Scan for the cell matching the given text and deliver its [X, Y] coordinate at center. 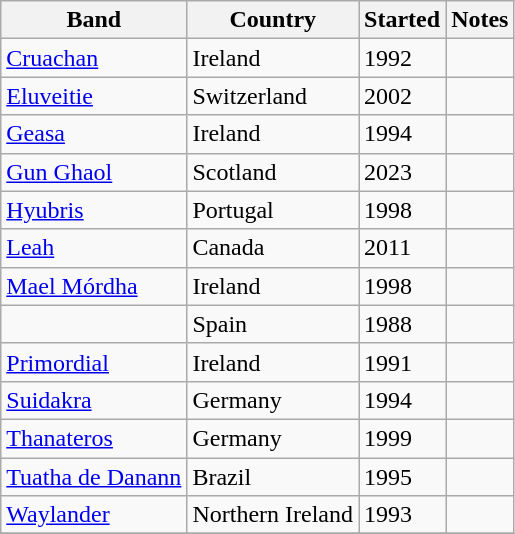
Tuatha de Danann [94, 477]
Waylander [94, 515]
1993 [402, 515]
2011 [402, 248]
Band [94, 20]
1999 [402, 438]
Switzerland [273, 96]
Cruachan [94, 58]
Mael Mórdha [94, 286]
Notes [480, 20]
Country [273, 20]
1988 [402, 324]
2023 [402, 172]
Leah [94, 248]
Started [402, 20]
Scotland [273, 172]
Geasa [94, 134]
Portugal [273, 210]
Suidakra [94, 400]
1991 [402, 362]
Northern Ireland [273, 515]
Brazil [273, 477]
2002 [402, 96]
Thanateros [94, 438]
1995 [402, 477]
Gun Ghaol [94, 172]
Hyubris [94, 210]
1992 [402, 58]
Primordial [94, 362]
Spain [273, 324]
Eluveitie [94, 96]
Canada [273, 248]
